Find where the given text appears and provide that cell's center as [X, Y] coordinate. 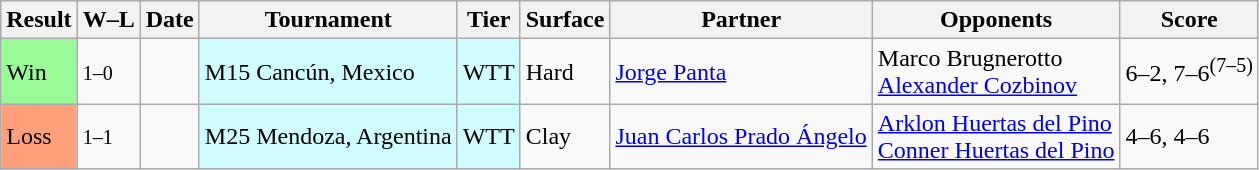
Score [1189, 20]
Hard [565, 72]
Date [170, 20]
Result [39, 20]
Tournament [328, 20]
1–0 [108, 72]
Win [39, 72]
Loss [39, 136]
Surface [565, 20]
Jorge Panta [741, 72]
M15 Cancún, Mexico [328, 72]
Opponents [996, 20]
Marco Brugnerotto Alexander Cozbinov [996, 72]
Partner [741, 20]
Clay [565, 136]
6–2, 7–6(7–5) [1189, 72]
1–1 [108, 136]
M25 Mendoza, Argentina [328, 136]
Tier [488, 20]
4–6, 4–6 [1189, 136]
Juan Carlos Prado Ángelo [741, 136]
W–L [108, 20]
Arklon Huertas del Pino Conner Huertas del Pino [996, 136]
